Return the [X, Y] coordinate for the center point of the cell that contains the specified text.  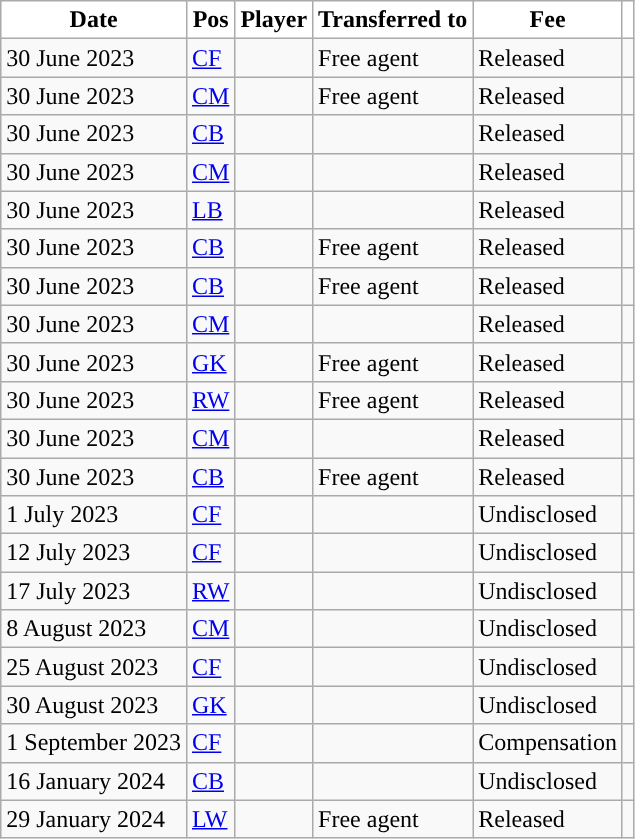
Compensation [548, 743]
LW [210, 819]
25 August 2023 [94, 667]
Transferred to [393, 20]
1 September 2023 [94, 743]
30 August 2023 [94, 705]
12 July 2023 [94, 553]
17 July 2023 [94, 591]
29 January 2024 [94, 819]
Date [94, 20]
Player [274, 20]
1 July 2023 [94, 515]
16 January 2024 [94, 781]
Pos [210, 20]
8 August 2023 [94, 629]
LB [210, 210]
Fee [548, 20]
